Scan for the cell matching the given text and deliver its [X, Y] coordinate at center. 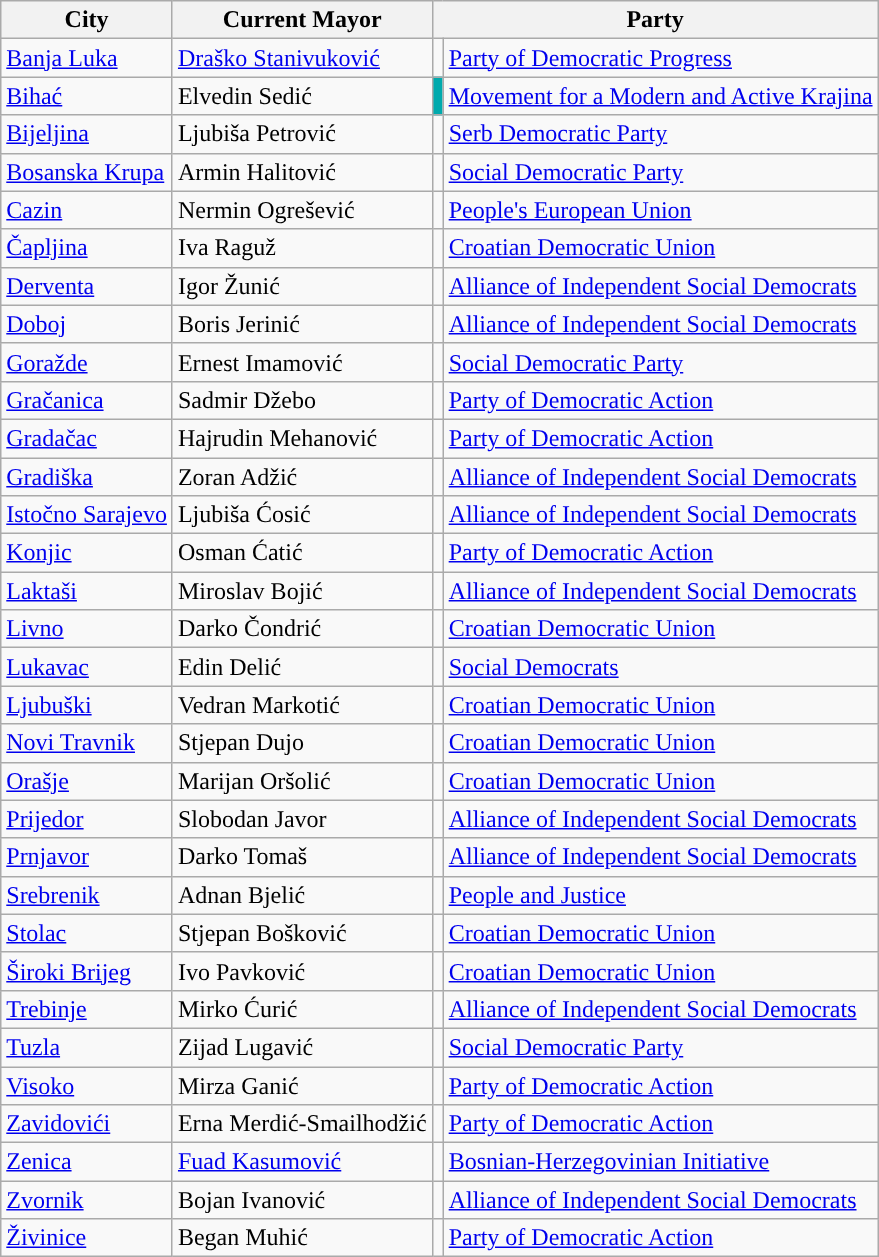
Konjic [87, 553]
Zvornik [87, 1200]
Slobodan Javor [302, 819]
Iva Raguž [302, 248]
Gradačac [87, 438]
Stjepan Dujo [302, 743]
Elvedin Sedić [302, 96]
Cazin [87, 210]
Marijan Oršolić [302, 781]
Ernest Imamović [302, 362]
Darko Tomaš [302, 857]
Srebrenik [87, 895]
Zenica [87, 1162]
Ljubuški [87, 705]
Bojan Ivanović [302, 1200]
Istočno Sarajevo [87, 515]
Livno [87, 629]
Stjepan Bošković [302, 933]
Gradiška [87, 477]
Edin Delić [302, 667]
Movement for a Modern and Active Krajina [660, 96]
Visoko [87, 1085]
People's European Union [660, 210]
Draško Stanivuković [302, 58]
Laktaši [87, 591]
Adnan Bjelić [302, 895]
Hajrudin Mehanović [302, 438]
Prijedor [87, 819]
Fuad Kasumović [302, 1162]
Stolac [87, 933]
Sadmir Džebo [302, 400]
Mirza Ganić [302, 1085]
Živinice [87, 1238]
Mirko Ćurić [302, 1009]
Miroslav Bojić [302, 591]
Banja Luka [87, 58]
Novi Travnik [87, 743]
Bihać [87, 96]
Ljubiša Ćosić [302, 515]
Prnjavor [87, 857]
Social Democrats [660, 667]
Trebinje [87, 1009]
Ivo Pavković [302, 971]
Zavidovići [87, 1124]
Ljubiša Petrović [302, 134]
Party [655, 20]
Darko Čondrić [302, 629]
Tuzla [87, 1047]
Boris Jerinić [302, 324]
Bosanska Krupa [87, 172]
Erna Merdić-Smailhodžić [302, 1124]
Zoran Adžić [302, 477]
Igor Žunić [302, 286]
Čapljina [87, 248]
Gračanica [87, 400]
Party of Democratic Progress [660, 58]
Doboj [87, 324]
Vedran Markotić [302, 705]
Bosnian-Herzegovinian Initiative [660, 1162]
People and Justice [660, 895]
Lukavac [87, 667]
Goražde [87, 362]
Osman Ćatić [302, 553]
Armin Halitović [302, 172]
Zijad Lugavić [302, 1047]
Began Muhić [302, 1238]
Bijeljina [87, 134]
Orašje [87, 781]
Serb Democratic Party [660, 134]
Current Mayor [302, 20]
Derventa [87, 286]
Široki Brijeg [87, 971]
Nermin Ogrešević [302, 210]
City [87, 20]
